Find where the given text appears and provide that cell's center as [X, Y] coordinate. 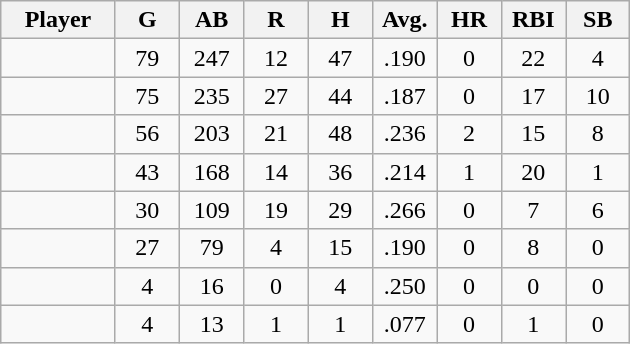
56 [147, 134]
13 [211, 324]
203 [211, 134]
14 [276, 172]
6 [598, 210]
109 [211, 210]
AB [211, 20]
168 [211, 172]
HR [469, 20]
.250 [404, 286]
29 [340, 210]
10 [598, 96]
22 [533, 58]
16 [211, 286]
43 [147, 172]
21 [276, 134]
47 [340, 58]
48 [340, 134]
RBI [533, 20]
Player [58, 20]
7 [533, 210]
36 [340, 172]
2 [469, 134]
Avg. [404, 20]
.214 [404, 172]
.236 [404, 134]
17 [533, 96]
12 [276, 58]
G [147, 20]
20 [533, 172]
H [340, 20]
SB [598, 20]
.187 [404, 96]
247 [211, 58]
R [276, 20]
75 [147, 96]
235 [211, 96]
.077 [404, 324]
30 [147, 210]
44 [340, 96]
19 [276, 210]
.266 [404, 210]
